For the text-containing cell, return its midpoint in [X, Y] coordinate format. 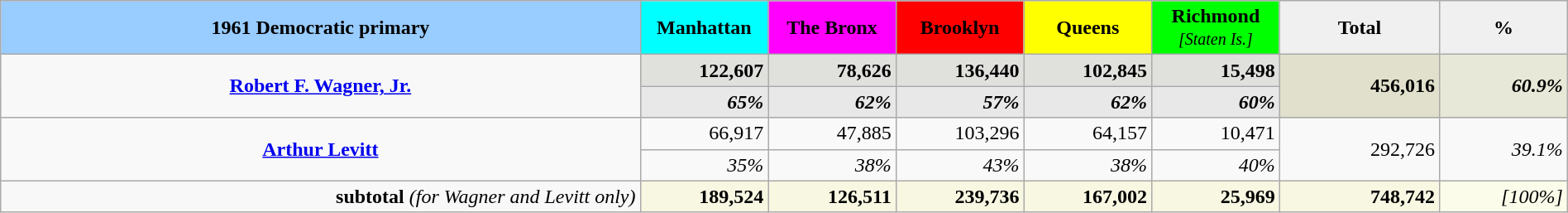
64,157 [1088, 133]
Manhattan [705, 28]
239,736 [959, 196]
1961 Democratic primary [321, 28]
The Bronx [832, 28]
35% [705, 165]
25,969 [1216, 196]
60% [1216, 102]
126,511 [832, 196]
292,726 [1360, 149]
748,742 [1360, 196]
167,002 [1088, 196]
Richmond [Staten Is.] [1216, 28]
122,607 [705, 70]
Total [1360, 28]
subtotal (for Wagner and Levitt only) [321, 196]
43% [959, 165]
66,917 [705, 133]
Queens [1088, 28]
103,296 [959, 133]
102,845 [1088, 70]
39.1% [1503, 149]
60.9% [1503, 86]
65% [705, 102]
136,440 [959, 70]
47,885 [832, 133]
40% [1216, 165]
456,016 [1360, 86]
15,498 [1216, 70]
% [1503, 28]
189,524 [705, 196]
Brooklyn [959, 28]
10,471 [1216, 133]
[100%] [1503, 196]
78,626 [832, 70]
57% [959, 102]
Robert F. Wagner, Jr. [321, 86]
Arthur Levitt [321, 149]
